Extract the (x, y) coordinate from the center of the cell holding the provided text.  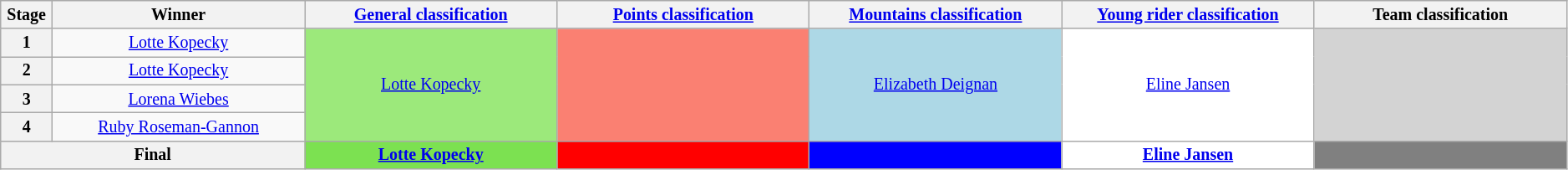
Elizabeth Deignan (936, 85)
General classification (431, 15)
4 (27, 127)
Winner (179, 15)
2 (27, 70)
Points classification (683, 15)
Ruby Roseman-Gannon (179, 127)
Stage (27, 15)
Team classification (1440, 15)
3 (27, 99)
Mountains classification (936, 15)
Final (153, 154)
Young rider classification (1188, 15)
1 (27, 44)
Lorena Wiebes (179, 99)
